Locate the cell with the specified text and output its (X, Y) center coordinate. 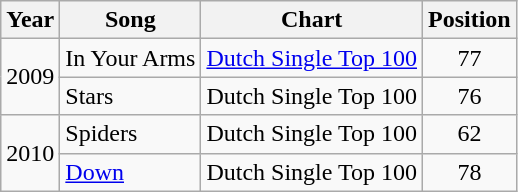
62 (470, 134)
In Your Arms (130, 58)
76 (470, 96)
2009 (30, 77)
Down (130, 172)
Song (130, 20)
77 (470, 58)
Position (470, 20)
Spiders (130, 134)
Year (30, 20)
78 (470, 172)
Chart (312, 20)
2010 (30, 153)
Stars (130, 96)
